Capture the cell that displays the provided text and extract its [x, y] central coordinate. 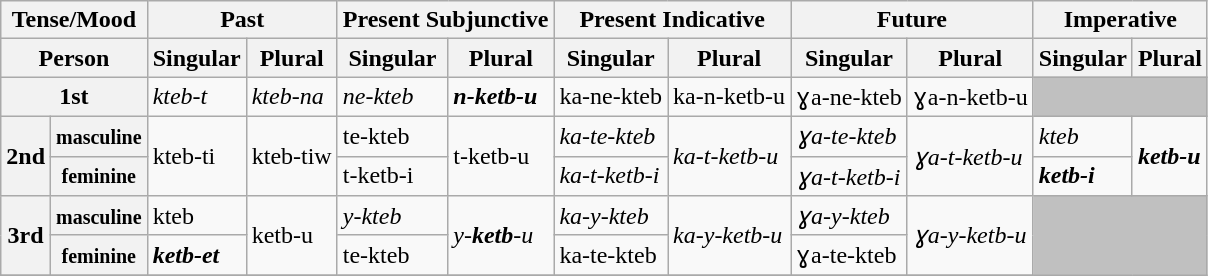
2nd [26, 156]
ɣa-ne-kteb [850, 97]
ɣa-n-ketb-u [970, 97]
ɣa-t-ketb-i [850, 176]
t-ketb-u [501, 156]
ne-kteb [392, 97]
Tense/Mood [74, 20]
ka-t-ketb-u [730, 156]
Past [242, 20]
3rd [26, 236]
kteb-na [292, 97]
ka-n-ketb-u [730, 97]
ɣa-y-kteb [850, 216]
ka-y-ketb-u [730, 236]
ɣa-t-ketb-u [970, 156]
t-ketb-i [392, 176]
Present Subjunctive [446, 20]
kteb-tiw [292, 156]
Person [74, 58]
ka-ne-kteb [611, 97]
y-ketb-u [501, 236]
ka-y-kteb [611, 216]
Future [912, 20]
kteb-t [196, 97]
Imperative [1120, 20]
ɣa-y-ketb-u [970, 236]
1st [74, 97]
kteb-ti [196, 156]
ka-t-ketb-i [611, 176]
n-ketb-u [501, 97]
Present Indicative [672, 20]
ketb-i [1082, 176]
ketb-et [196, 255]
y-kteb [392, 216]
